Search for the cell housing the specified text and yield its [X, Y] center coordinate. 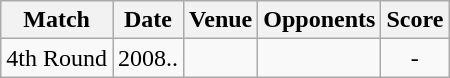
Opponents [320, 20]
2008.. [148, 58]
Match [57, 20]
Venue [221, 20]
4th Round [57, 58]
- [415, 58]
Date [148, 20]
Score [415, 20]
